Return [x, y] of the center of cell containing provided text 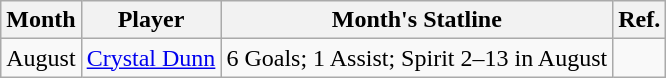
Crystal Dunn [151, 58]
Ref. [640, 20]
Player [151, 20]
6 Goals; 1 Assist; Spirit 2–13 in August [417, 58]
Month [41, 20]
Month's Statline [417, 20]
August [41, 58]
